Provide the [x, y] coordinate of the cell's center where the given text is located.  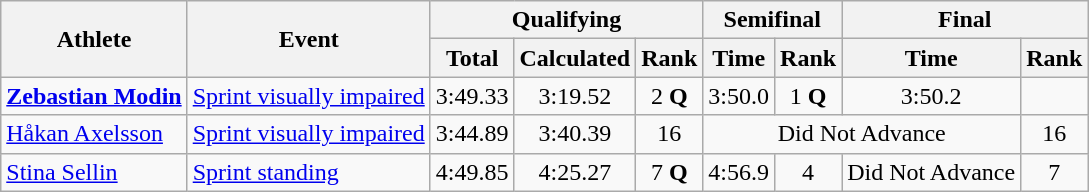
7 Q [670, 172]
Total [472, 58]
Event [308, 39]
3:19.52 [575, 96]
3:44.89 [472, 134]
4:49.85 [472, 172]
Zebastian Modin [94, 96]
4 [808, 172]
Semifinal [772, 20]
Athlete [94, 39]
4:25.27 [575, 172]
Final [965, 20]
3:40.39 [575, 134]
3:50.0 [739, 96]
2 Q [670, 96]
7 [1054, 172]
Håkan Axelsson [94, 134]
Calculated [575, 58]
4:56.9 [739, 172]
1 Q [808, 96]
Stina Sellin [94, 172]
Qualifying [566, 20]
3:50.2 [932, 96]
Sprint standing [308, 172]
3:49.33 [472, 96]
